Determine the (X, Y) coordinate at the center of the cell enclosing the given text.  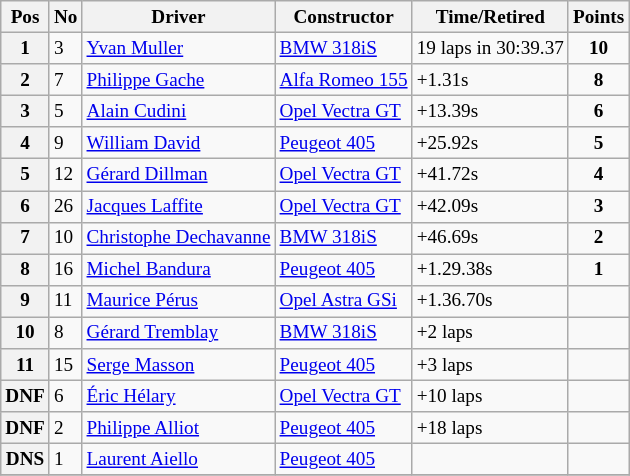
Gérard Dillman (178, 175)
Serge Masson (178, 365)
+13.39s (490, 111)
Constructor (344, 17)
+3 laps (490, 365)
16 (66, 270)
12 (66, 175)
Gérard Tremblay (178, 333)
Time/Retired (490, 17)
+18 laps (490, 428)
Driver (178, 17)
Éric Hélary (178, 396)
Christophe Dechavanne (178, 238)
Laurent Aiello (178, 460)
+10 laps (490, 396)
Michel Bandura (178, 270)
William David (178, 143)
Yvan Muller (178, 48)
Alain Cudini (178, 111)
Pos (26, 17)
+1.29.38s (490, 270)
+1.31s (490, 80)
15 (66, 365)
19 laps in 30:39.37 (490, 48)
No (66, 17)
Opel Astra GSi (344, 301)
Philippe Alliot (178, 428)
DNS (26, 460)
Philippe Gache (178, 80)
Jacques Laffite (178, 206)
+42.09s (490, 206)
+25.92s (490, 143)
+1.36.70s (490, 301)
+46.69s (490, 238)
+2 laps (490, 333)
Points (598, 17)
26 (66, 206)
+41.72s (490, 175)
Alfa Romeo 155 (344, 80)
Maurice Pérus (178, 301)
